Provide the (X, Y) coordinate of the cell's center where the given text is located.  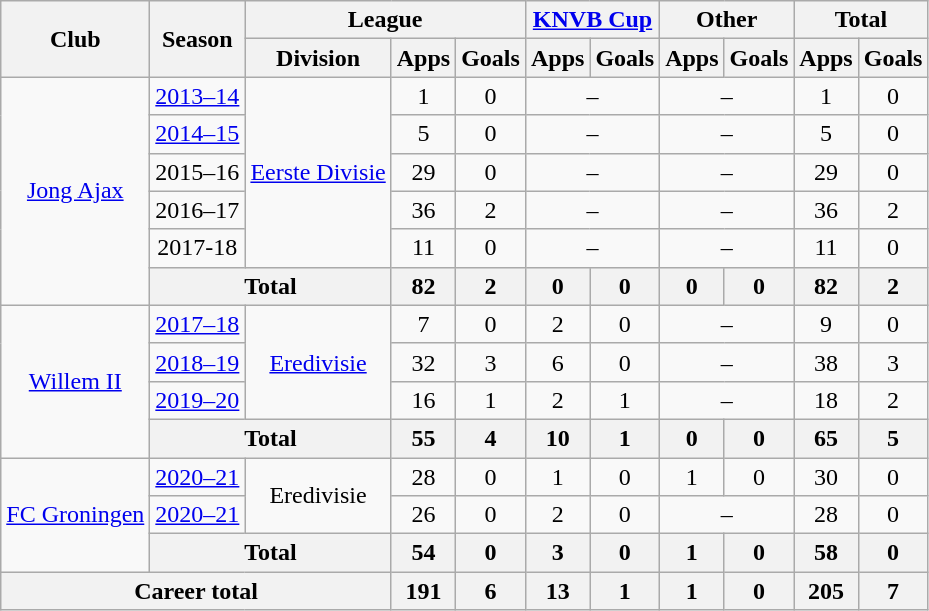
2017-18 (198, 248)
54 (423, 553)
2015–16 (198, 172)
KNVB Cup (592, 20)
38 (826, 362)
Season (198, 39)
58 (826, 553)
26 (423, 515)
9 (826, 324)
Willem II (76, 381)
2017–18 (198, 324)
55 (423, 438)
Division (318, 58)
18 (826, 400)
2013–14 (198, 96)
4 (491, 438)
FC Groningen (76, 515)
65 (826, 438)
Eerste Divisie (318, 172)
16 (423, 400)
Other (727, 20)
191 (423, 591)
Jong Ajax (76, 191)
Club (76, 39)
10 (557, 438)
30 (826, 477)
13 (557, 591)
32 (423, 362)
2018–19 (198, 362)
2014–15 (198, 134)
Career total (196, 591)
League (386, 20)
205 (826, 591)
2019–20 (198, 400)
2016–17 (198, 210)
